Locate the cell with the specified text and output its (X, Y) center coordinate. 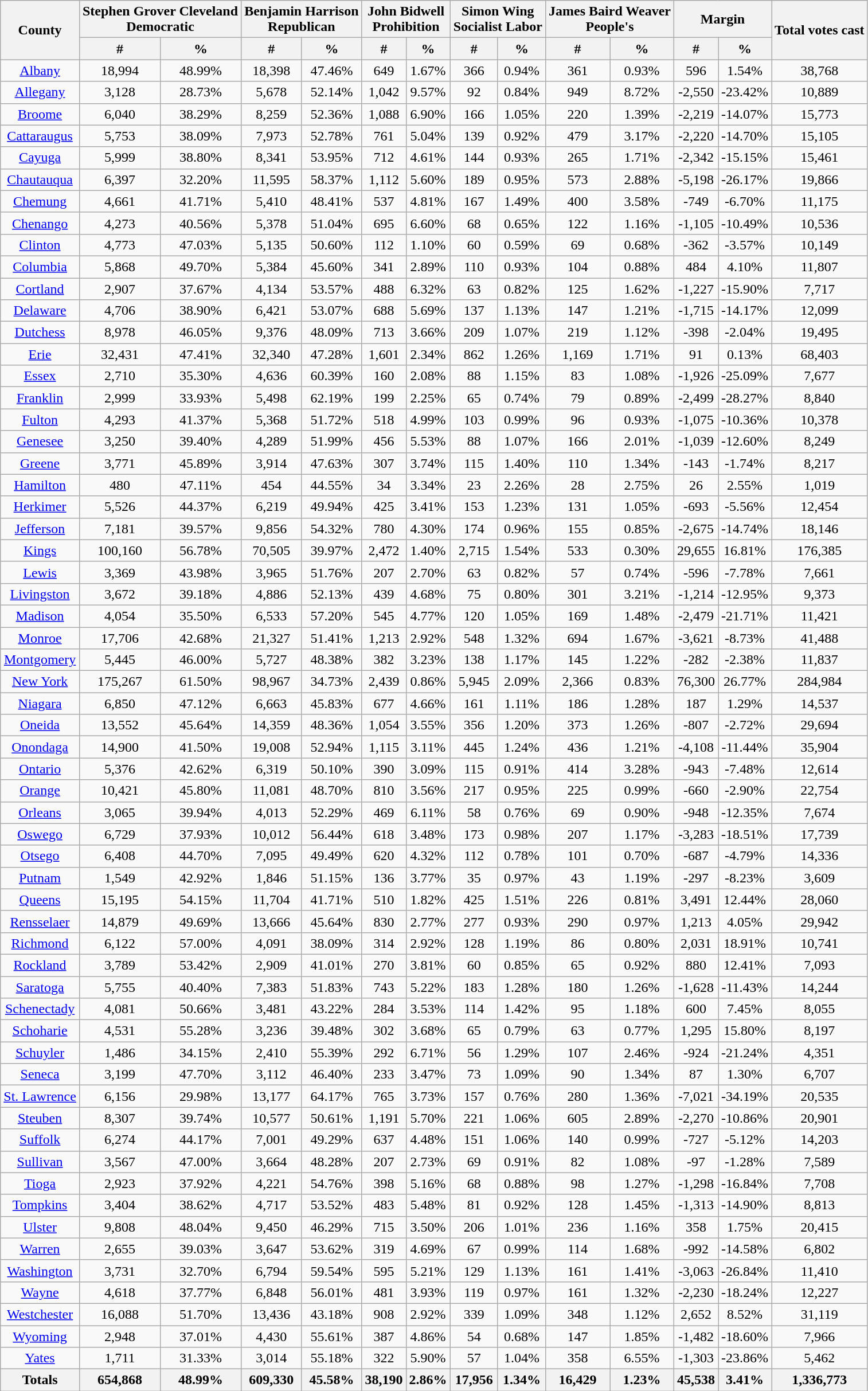
12,099 (820, 311)
Steuben (40, 1118)
2.73% (428, 1162)
7,093 (820, 965)
7,001 (272, 1140)
John BidwellProhibition (406, 19)
45.60% (331, 267)
4,351 (820, 1053)
6.60% (428, 223)
1.20% (522, 725)
2.88% (642, 179)
4,081 (119, 1009)
6,040 (119, 114)
573 (578, 179)
620 (384, 856)
-28.27% (745, 398)
1,169 (578, 354)
481 (384, 1292)
533 (578, 550)
6,319 (272, 769)
6,850 (119, 704)
48.09% (331, 333)
48.41% (331, 201)
14,203 (820, 1140)
-4,108 (696, 747)
Rensselaer (40, 921)
-14.17% (745, 311)
3,965 (272, 572)
2,923 (119, 1183)
1.01% (522, 1227)
314 (384, 943)
-727 (696, 1140)
1.49% (522, 201)
56.01% (331, 1292)
1.30% (745, 1074)
780 (384, 529)
4,221 (272, 1183)
Seneca (40, 1074)
713 (384, 333)
3,065 (119, 812)
2,715 (474, 550)
3,250 (119, 441)
-596 (696, 572)
-11.44% (745, 747)
-18.24% (745, 1292)
5,368 (272, 420)
Oneida (40, 725)
28,060 (820, 900)
52.14% (331, 92)
3,789 (119, 965)
41.50% (201, 747)
-2,270 (696, 1118)
677 (384, 704)
19,866 (820, 179)
1,486 (119, 1053)
39.40% (201, 441)
480 (119, 485)
56.44% (331, 834)
52.78% (331, 136)
11,421 (820, 616)
176,385 (820, 550)
1,112 (384, 179)
Montgomery (40, 660)
548 (474, 638)
Warren (40, 1249)
5.04% (428, 136)
3.77% (428, 878)
98 (578, 1183)
-943 (696, 769)
8.72% (642, 92)
6,794 (272, 1271)
15.80% (745, 1031)
28.73% (201, 92)
9,856 (272, 529)
10,577 (272, 1118)
14,244 (820, 987)
-2,220 (696, 136)
5,678 (272, 92)
153 (474, 507)
31.33% (201, 1358)
0.94% (522, 71)
47.41% (201, 354)
101 (578, 856)
9,376 (272, 333)
139 (474, 136)
8,307 (119, 1118)
-7.48% (745, 769)
49.49% (331, 856)
39.94% (201, 812)
8.52% (745, 1314)
10,889 (820, 92)
2,366 (578, 682)
277 (474, 921)
3,664 (272, 1162)
Saratoga (40, 987)
3,609 (820, 878)
-2.90% (745, 791)
20,415 (820, 1227)
265 (578, 158)
3.23% (428, 660)
37.93% (201, 834)
810 (384, 791)
600 (696, 1009)
483 (384, 1205)
4.05% (745, 921)
595 (384, 1271)
28 (578, 485)
1.39% (642, 114)
2.34% (428, 354)
16.81% (745, 550)
1.24% (522, 747)
Madison (40, 616)
3.50% (428, 1227)
0.65% (522, 223)
6.71% (428, 1053)
3.28% (642, 769)
26.77% (745, 682)
9,450 (272, 1227)
Tompkins (40, 1205)
54.32% (331, 529)
55.61% (331, 1337)
10,149 (820, 245)
15,195 (119, 900)
104 (578, 267)
290 (578, 921)
1.10% (428, 245)
Herkimer (40, 507)
Totals (40, 1380)
-5.12% (745, 1140)
382 (384, 660)
0.59% (522, 245)
390 (384, 769)
1.22% (642, 660)
5,135 (272, 245)
4,717 (272, 1205)
183 (474, 987)
8,978 (119, 333)
5,755 (119, 987)
-10.86% (745, 1118)
51.41% (331, 638)
3,014 (272, 1358)
42.62% (201, 769)
1.45% (642, 1205)
17,739 (820, 834)
6,219 (272, 507)
1.62% (642, 288)
47.46% (331, 71)
87 (696, 1074)
55.39% (331, 1053)
39.57% (201, 529)
-10.36% (745, 420)
-2.72% (745, 725)
1.15% (522, 376)
29,942 (820, 921)
48.38% (331, 660)
144 (474, 158)
Hamilton (40, 485)
37.92% (201, 1183)
20,535 (820, 1096)
5.16% (428, 1183)
60.39% (331, 376)
1,054 (384, 725)
-3,621 (696, 638)
-1,303 (696, 1358)
1,088 (384, 114)
3.34% (428, 485)
Wayne (40, 1292)
39.74% (201, 1118)
5,945 (474, 682)
-10.49% (745, 223)
12,614 (820, 769)
2,710 (119, 376)
4,289 (272, 441)
2,655 (119, 1249)
-26.84% (745, 1271)
Essex (40, 376)
2,909 (272, 965)
1.82% (428, 900)
13,436 (272, 1314)
-1,214 (696, 594)
55.28% (201, 1031)
44.70% (201, 856)
-8.23% (745, 878)
Schoharie (40, 1031)
236 (578, 1227)
233 (384, 1074)
-34.19% (745, 1096)
1,042 (384, 92)
-2,230 (696, 1292)
53.52% (331, 1205)
5,498 (272, 398)
270 (384, 965)
8,217 (820, 463)
3,914 (272, 463)
47.11% (201, 485)
880 (696, 965)
59.54% (331, 1271)
2,999 (119, 398)
2,410 (272, 1053)
12,227 (820, 1292)
3,647 (272, 1249)
-992 (696, 1249)
Niagara (40, 704)
225 (578, 791)
61.50% (201, 682)
174 (474, 529)
Tioga (40, 1183)
157 (474, 1096)
0.13% (745, 354)
761 (384, 136)
4,013 (272, 812)
52.94% (331, 747)
49.69% (201, 921)
1,711 (119, 1358)
-2.04% (745, 333)
14,359 (272, 725)
Broome (40, 114)
862 (474, 354)
39.97% (331, 550)
Erie (40, 354)
0.79% (522, 1031)
44.55% (331, 485)
8,813 (820, 1205)
45.58% (331, 1380)
Cayuga (40, 158)
3.81% (428, 965)
53.57% (331, 288)
37.01% (201, 1337)
41,488 (820, 638)
48.28% (331, 1162)
0.98% (522, 834)
100,160 (119, 550)
4,134 (272, 288)
3,369 (119, 572)
545 (384, 616)
1.36% (642, 1096)
1.42% (522, 1009)
-14.70% (745, 136)
11,175 (820, 201)
9.57% (428, 92)
5.90% (428, 1358)
3.21% (642, 594)
6,274 (119, 1140)
-15.15% (745, 158)
743 (384, 987)
Westchester (40, 1314)
34.15% (201, 1053)
51.72% (331, 420)
4,293 (119, 420)
-21.24% (745, 1053)
-1,482 (696, 1337)
1.85% (642, 1337)
1,601 (384, 354)
16,429 (578, 1380)
-2,342 (696, 158)
1,115 (384, 747)
32,340 (272, 354)
Onondaga (40, 747)
1.04% (522, 1358)
175,267 (119, 682)
-2.38% (745, 660)
-1.28% (745, 1162)
4.68% (428, 594)
5,445 (119, 660)
47.03% (201, 245)
Delaware (40, 311)
140 (578, 1140)
4,636 (272, 376)
2.86% (428, 1380)
7,181 (119, 529)
609,330 (272, 1380)
50.66% (201, 1009)
19,008 (272, 747)
2,907 (119, 288)
-1,227 (696, 288)
12.41% (745, 965)
7,973 (272, 136)
3,771 (119, 463)
3,199 (119, 1074)
103 (474, 420)
Albany (40, 71)
3.48% (428, 834)
8,249 (820, 441)
484 (696, 267)
1.68% (642, 1249)
694 (578, 638)
44.37% (201, 507)
10,741 (820, 943)
3,404 (119, 1205)
220 (578, 114)
49.94% (331, 507)
5,378 (272, 223)
5,410 (272, 201)
301 (578, 594)
6,848 (272, 1292)
167 (474, 201)
Chenango (40, 223)
47.12% (201, 704)
3,481 (272, 1009)
-3,063 (696, 1271)
54.76% (331, 1183)
Queens (40, 900)
7,589 (820, 1162)
-1,715 (696, 311)
St. Lawrence (40, 1096)
-26.17% (745, 179)
Fulton (40, 420)
48.70% (331, 791)
-660 (696, 791)
366 (474, 71)
-14.74% (745, 529)
Chemung (40, 201)
13,666 (272, 921)
53.95% (331, 158)
605 (578, 1118)
8,259 (272, 114)
221 (474, 1118)
6.90% (428, 114)
361 (578, 71)
189 (474, 179)
1,549 (119, 878)
Simon WingSocialist Labor (498, 19)
11,807 (820, 267)
18.91% (745, 943)
-2,219 (696, 114)
26 (696, 485)
Putnam (40, 878)
-15.90% (745, 288)
Oswego (40, 834)
51.83% (331, 987)
-143 (696, 463)
47.63% (331, 463)
Schuyler (40, 1053)
-1,075 (696, 420)
-25.09% (745, 376)
456 (384, 441)
6,122 (119, 943)
1.48% (642, 616)
10,421 (119, 791)
39.48% (331, 1031)
57.20% (331, 616)
436 (578, 747)
12.44% (745, 900)
2.01% (642, 441)
70,505 (272, 550)
90 (578, 1074)
-23.86% (745, 1358)
3,491 (696, 900)
0.30% (642, 550)
4.48% (428, 1140)
13,177 (272, 1096)
Richmond (40, 943)
4.81% (428, 201)
29,694 (820, 725)
38.80% (201, 158)
3,672 (119, 594)
32.70% (201, 1271)
James Baird WeaverPeople's (610, 19)
4,430 (272, 1337)
6,408 (119, 856)
46.00% (201, 660)
0.70% (642, 856)
45.80% (201, 791)
Orleans (40, 812)
4.69% (428, 1249)
226 (578, 900)
3.58% (642, 201)
339 (474, 1314)
908 (384, 1314)
Greene (40, 463)
54.15% (201, 900)
Franklin (40, 398)
County (40, 30)
1,191 (384, 1118)
-924 (696, 1053)
1.51% (522, 900)
6,729 (119, 834)
284,984 (820, 682)
82 (578, 1162)
4.86% (428, 1337)
Rockland (40, 965)
5.70% (428, 1118)
64.17% (331, 1096)
51.99% (331, 441)
4,618 (119, 1292)
Stephen Grover ClevelandDemocratic (160, 19)
173 (474, 834)
0.89% (642, 398)
6,533 (272, 616)
40.56% (201, 223)
5.69% (428, 311)
6,156 (119, 1096)
51.70% (201, 1314)
23 (474, 485)
3.93% (428, 1292)
-2,479 (696, 616)
12,454 (820, 507)
107 (578, 1053)
95 (578, 1009)
43.22% (331, 1009)
8,197 (820, 1031)
67 (474, 1249)
11,595 (272, 179)
14,900 (119, 747)
11,410 (820, 1271)
43.98% (201, 572)
398 (384, 1183)
-1,298 (696, 1183)
2.77% (428, 921)
40.40% (201, 987)
56 (474, 1053)
2,652 (696, 1314)
-362 (696, 245)
454 (272, 485)
55.18% (331, 1358)
20,901 (820, 1118)
387 (384, 1337)
18,994 (119, 71)
712 (384, 158)
341 (384, 267)
42.92% (201, 878)
0.86% (428, 682)
44.17% (201, 1140)
58.37% (331, 179)
180 (578, 987)
31,119 (820, 1314)
-1.74% (745, 463)
695 (384, 223)
81 (474, 1205)
302 (384, 1031)
-398 (696, 333)
49.29% (331, 1140)
45.83% (331, 704)
58 (474, 812)
Schenectady (40, 1009)
32,431 (119, 354)
5,526 (119, 507)
46.29% (331, 1227)
169 (578, 616)
11,704 (272, 900)
7,661 (820, 572)
Washington (40, 1271)
18,146 (820, 529)
92 (474, 92)
-12.60% (745, 441)
9,808 (119, 1227)
53.07% (331, 311)
129 (474, 1271)
51.15% (331, 878)
10,378 (820, 420)
5.48% (428, 1205)
-1,628 (696, 987)
9,373 (820, 594)
-1,039 (696, 441)
50.61% (331, 1118)
219 (578, 333)
0.77% (642, 1031)
-5.56% (745, 507)
4,273 (119, 223)
131 (578, 507)
1,846 (272, 878)
414 (578, 769)
6,397 (119, 179)
32.20% (201, 179)
4,661 (119, 201)
Margin (722, 19)
15,773 (820, 114)
-14.58% (745, 1249)
35.30% (201, 376)
4,054 (119, 616)
11,837 (820, 660)
56.78% (201, 550)
52.36% (331, 114)
510 (384, 900)
-807 (696, 725)
10,012 (272, 834)
1,019 (820, 485)
0.90% (642, 812)
8,055 (820, 1009)
73 (474, 1074)
2,439 (384, 682)
50.60% (331, 245)
-8.73% (745, 638)
688 (384, 311)
830 (384, 921)
3,236 (272, 1031)
Cattaraugus (40, 136)
2.70% (428, 572)
54 (474, 1337)
6,663 (272, 704)
1.41% (642, 1271)
46.40% (331, 1074)
654,868 (119, 1380)
6,707 (820, 1074)
-687 (696, 856)
4.77% (428, 616)
2.26% (522, 485)
22,754 (820, 791)
-12.95% (745, 594)
29.98% (201, 1096)
280 (578, 1096)
-6.70% (745, 201)
715 (384, 1227)
19,495 (820, 333)
Livingston (40, 594)
13,552 (119, 725)
Ontario (40, 769)
400 (578, 201)
15,461 (820, 158)
Columbia (40, 267)
0.83% (642, 682)
51.76% (331, 572)
2.09% (522, 682)
4,091 (272, 943)
2.55% (745, 485)
3.56% (428, 791)
322 (384, 1358)
136 (384, 878)
518 (384, 420)
37.67% (201, 288)
38.90% (201, 311)
2,472 (384, 550)
46.05% (201, 333)
373 (578, 725)
33.93% (201, 398)
186 (578, 704)
-282 (696, 660)
3.09% (428, 769)
-1,313 (696, 1205)
-2,550 (696, 92)
Clinton (40, 245)
137 (474, 311)
284 (384, 1009)
Genesee (40, 441)
-16.84% (745, 1183)
1.75% (745, 1227)
16,088 (119, 1314)
8,341 (272, 158)
120 (474, 616)
50.10% (331, 769)
34.73% (331, 682)
42.68% (201, 638)
-693 (696, 507)
0.84% (522, 92)
45.89% (201, 463)
Suffolk (40, 1140)
2.46% (642, 1053)
439 (384, 594)
-1,105 (696, 223)
3.74% (428, 463)
2,948 (119, 1337)
98,967 (272, 682)
53.62% (331, 1249)
1.11% (522, 704)
39.03% (201, 1249)
38,190 (384, 1380)
3.17% (642, 136)
39.18% (201, 594)
4.32% (428, 856)
Cortland (40, 288)
52.29% (331, 812)
-21.71% (745, 616)
-18.51% (745, 834)
47.70% (201, 1074)
Kings (40, 550)
Monroe (40, 638)
-11.43% (745, 987)
-749 (696, 201)
1,336,773 (820, 1380)
41.01% (331, 965)
62.19% (331, 398)
96 (578, 420)
5,727 (272, 660)
-12.35% (745, 812)
15,105 (820, 136)
-4.79% (745, 856)
29,655 (696, 550)
49.70% (201, 267)
14,336 (820, 856)
596 (696, 71)
35.50% (201, 616)
91 (696, 354)
125 (578, 288)
79 (578, 398)
5,753 (119, 136)
Otsego (40, 856)
14,537 (820, 704)
11,081 (272, 791)
-297 (696, 878)
6,802 (820, 1249)
7,383 (272, 987)
21,327 (272, 638)
5.22% (428, 987)
Wyoming (40, 1337)
48.04% (201, 1227)
1.27% (642, 1183)
5,999 (119, 158)
122 (578, 223)
649 (384, 71)
5,384 (272, 267)
-23.42% (745, 92)
6,421 (272, 311)
New York (40, 682)
2,031 (696, 943)
5.53% (428, 441)
7,966 (820, 1337)
-18.60% (745, 1337)
38,768 (820, 71)
-2,675 (696, 529)
86 (578, 943)
4,531 (119, 1031)
1.18% (642, 1009)
488 (384, 288)
Lewis (40, 572)
3,128 (119, 92)
765 (384, 1096)
4.61% (428, 158)
469 (384, 812)
445 (474, 747)
34 (384, 485)
3.66% (428, 333)
2.75% (642, 485)
-7.78% (745, 572)
10,536 (820, 223)
47.00% (201, 1162)
Allegany (40, 92)
Sullivan (40, 1162)
537 (384, 201)
0.81% (642, 900)
76,300 (696, 682)
292 (384, 1053)
68,403 (820, 354)
51.04% (331, 223)
Yates (40, 1358)
3.47% (428, 1074)
17,706 (119, 638)
199 (384, 398)
41.37% (201, 420)
0.78% (522, 856)
7,708 (820, 1183)
6.32% (428, 288)
17,956 (474, 1380)
38.29% (201, 114)
-14.90% (745, 1205)
2.25% (428, 398)
7,095 (272, 856)
4.99% (428, 420)
Total votes cast (820, 30)
3.53% (428, 1009)
48.36% (331, 725)
7,677 (820, 376)
Orange (40, 791)
4,773 (119, 245)
356 (474, 725)
307 (384, 463)
0.96% (522, 529)
43.18% (331, 1314)
-1,926 (696, 376)
6.11% (428, 812)
4.10% (745, 267)
7.45% (745, 1009)
-97 (696, 1162)
319 (384, 1249)
Chautauqua (40, 179)
637 (384, 1140)
5,462 (820, 1358)
37.77% (201, 1292)
348 (578, 1314)
35 (474, 878)
155 (578, 529)
38.62% (201, 1205)
75 (474, 594)
5,376 (119, 769)
-3,283 (696, 834)
4.66% (428, 704)
43 (578, 878)
3.68% (428, 1031)
-3.57% (745, 245)
7,674 (820, 812)
949 (578, 92)
618 (384, 834)
209 (474, 333)
3,112 (272, 1074)
35,904 (820, 747)
206 (474, 1227)
14,879 (119, 921)
187 (696, 704)
145 (578, 660)
5.21% (428, 1271)
Benjamin HarrisonRepublican (302, 19)
3,567 (119, 1162)
4,886 (272, 594)
52.13% (331, 594)
2.08% (428, 376)
217 (474, 791)
6.55% (642, 1358)
-2,499 (696, 398)
119 (474, 1292)
3.11% (428, 747)
4.30% (428, 529)
138 (474, 660)
8,840 (820, 398)
Ulster (40, 1227)
3.73% (428, 1096)
47.28% (331, 354)
160 (384, 376)
-948 (696, 812)
3.55% (428, 725)
5.60% (428, 179)
53.42% (201, 965)
7,717 (820, 288)
18,398 (272, 71)
4,706 (119, 311)
1,295 (696, 1031)
151 (474, 1140)
83 (578, 376)
-7,021 (696, 1096)
57.00% (201, 943)
Jefferson (40, 529)
-5,198 (696, 179)
Dutchess (40, 333)
479 (578, 136)
3,731 (119, 1271)
45,538 (696, 1380)
5,868 (119, 267)
-14.07% (745, 114)
